Return (x, y) of the center of cell containing provided text 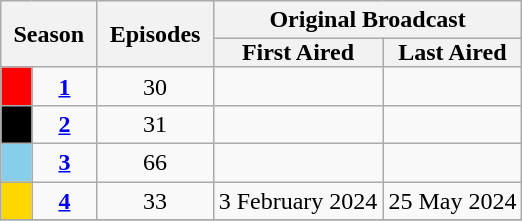
31 (155, 124)
Season (49, 34)
3 (64, 162)
Last Aired (452, 53)
First Aired (298, 53)
25 May 2024 (452, 201)
2 (64, 124)
3 February 2024 (298, 201)
30 (155, 86)
Episodes (155, 34)
66 (155, 162)
Original Broadcast (368, 20)
4 (64, 201)
1 (64, 86)
33 (155, 201)
